Return (x, y) of the center of cell containing provided text 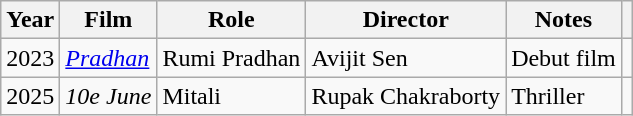
Rumi Pradhan (232, 58)
Pradhan (108, 58)
Thriller (564, 96)
2023 (30, 58)
Debut film (564, 58)
Role (232, 20)
Year (30, 20)
Avijit Sen (406, 58)
Film (108, 20)
Mitali (232, 96)
Rupak Chakraborty (406, 96)
Notes (564, 20)
10e June (108, 96)
Director (406, 20)
2025 (30, 96)
